Capture the cell that displays the provided text and extract its (x, y) central coordinate. 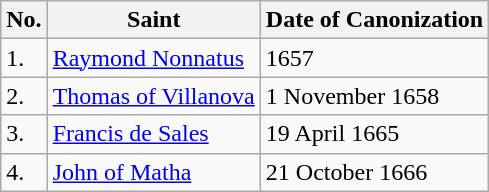
19 April 1665 (374, 134)
21 October 1666 (374, 172)
No. (24, 20)
1. (24, 58)
Raymond Nonnatus (154, 58)
1 November 1658 (374, 96)
John of Matha (154, 172)
Date of Canonization (374, 20)
4. (24, 172)
Saint (154, 20)
1657 (374, 58)
Thomas of Villanova (154, 96)
Francis de Sales (154, 134)
2. (24, 96)
3. (24, 134)
